Return (X, Y) of the center of cell containing provided text 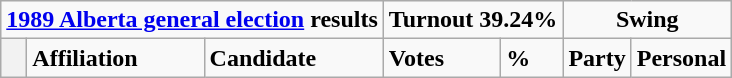
Turnout 39.24% (473, 20)
% (532, 58)
Personal (681, 58)
Swing (648, 20)
1989 Alberta general election results (192, 20)
Candidate (294, 58)
Votes (442, 58)
Party (597, 58)
Affiliation (116, 58)
